Detect which cell encompasses the target text, then output its (x, y) center coordinate. 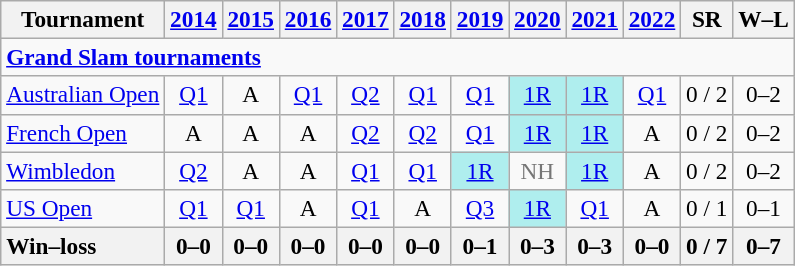
0 / 7 (707, 246)
NH (538, 170)
0 / 1 (707, 208)
2016 (308, 19)
0–7 (764, 246)
Win–loss (83, 246)
2014 (194, 19)
Wimbledon (83, 170)
W–L (764, 19)
US Open (83, 208)
2020 (538, 19)
2015 (250, 19)
2018 (422, 19)
2019 (480, 19)
2022 (652, 19)
French Open (83, 133)
Grand Slam tournaments (398, 57)
Australian Open (83, 95)
Q3 (480, 208)
Tournament (83, 19)
SR (707, 19)
2017 (366, 19)
2021 (594, 19)
